Output the (X, Y) coordinate of the center of the cell containing the given text.  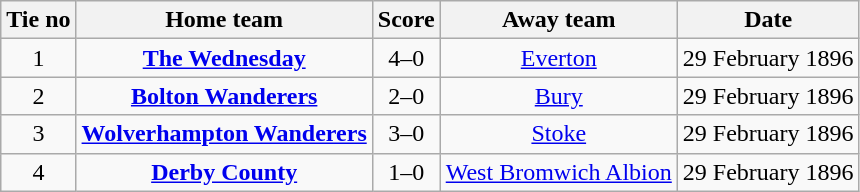
Tie no (38, 20)
1–0 (406, 172)
Date (768, 20)
4–0 (406, 58)
3 (38, 134)
1 (38, 58)
Away team (558, 20)
West Bromwich Albion (558, 172)
Bury (558, 96)
Score (406, 20)
2–0 (406, 96)
Home team (224, 20)
2 (38, 96)
Bolton Wanderers (224, 96)
The Wednesday (224, 58)
Derby County (224, 172)
3–0 (406, 134)
4 (38, 172)
Everton (558, 58)
Wolverhampton Wanderers (224, 134)
Stoke (558, 134)
